Return [X, Y] of the center of cell containing provided text 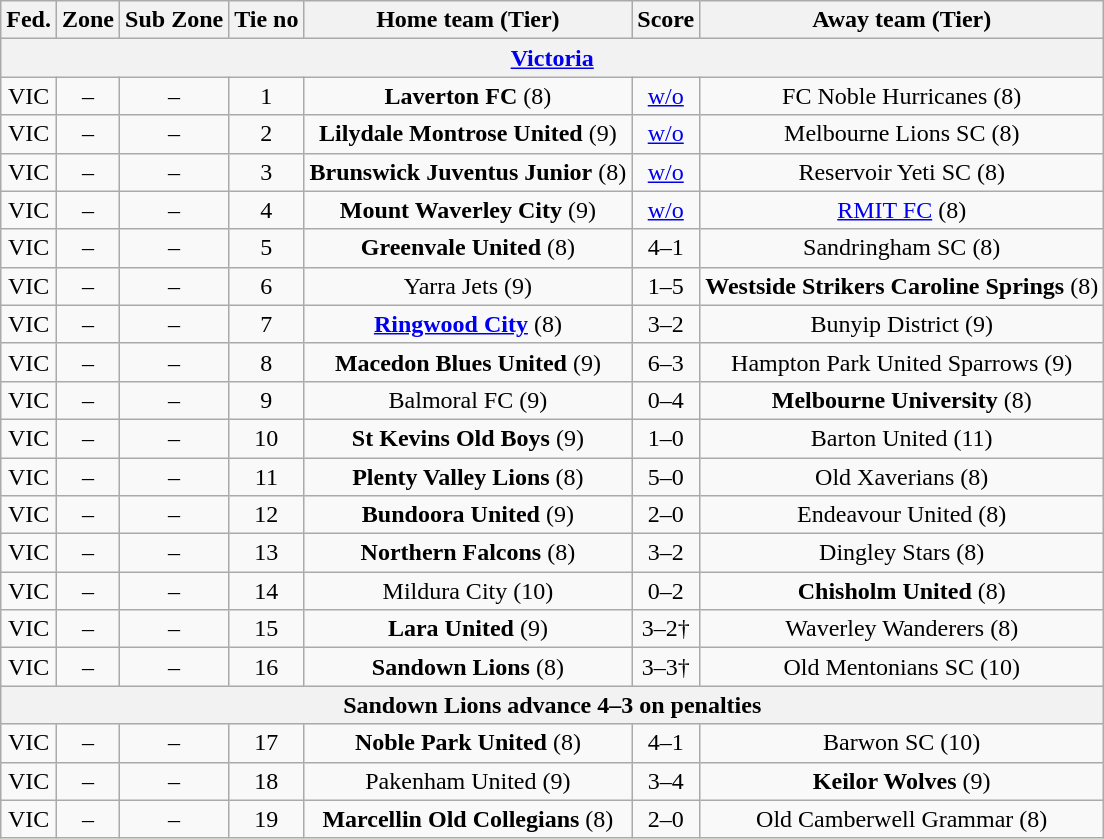
13 [266, 553]
1–0 [666, 438]
Barton United (11) [902, 438]
2 [266, 134]
6–3 [666, 362]
Waverley Wanderers (8) [902, 629]
Melbourne Lions SC (8) [902, 134]
Old Mentonians SC (10) [902, 667]
1 [266, 96]
Sandown Lions advance 4–3 on penalties [552, 705]
Bundoora United (9) [468, 515]
Northern Falcons (8) [468, 553]
3 [266, 172]
Zone [88, 20]
Sandown Lions (8) [468, 667]
St Kevins Old Boys (9) [468, 438]
Hampton Park United Sparrows (9) [902, 362]
Noble Park United (8) [468, 743]
16 [266, 667]
6 [266, 286]
Pakenham United (9) [468, 781]
18 [266, 781]
Away team (Tier) [902, 20]
Keilor Wolves (9) [902, 781]
0–4 [666, 400]
Plenty Valley Lions (8) [468, 477]
Sub Zone [174, 20]
Old Xaverians (8) [902, 477]
Mount Waverley City (9) [468, 210]
3–3† [666, 667]
5–0 [666, 477]
Laverton FC (8) [468, 96]
Sandringham SC (8) [902, 248]
14 [266, 591]
Tie no [266, 20]
8 [266, 362]
Barwon SC (10) [902, 743]
3–4 [666, 781]
Fed. [29, 20]
Balmoral FC (9) [468, 400]
5 [266, 248]
Bunyip District (9) [902, 324]
Dingley Stars (8) [902, 553]
10 [266, 438]
RMIT FC (8) [902, 210]
Yarra Jets (9) [468, 286]
0–2 [666, 591]
15 [266, 629]
Mildura City (10) [468, 591]
9 [266, 400]
Home team (Tier) [468, 20]
Chisholm United (8) [902, 591]
7 [266, 324]
17 [266, 743]
Endeavour United (8) [902, 515]
Macedon Blues United (9) [468, 362]
Ringwood City (8) [468, 324]
Lara United (9) [468, 629]
11 [266, 477]
Greenvale United (8) [468, 248]
Score [666, 20]
4 [266, 210]
19 [266, 819]
Reservoir Yeti SC (8) [902, 172]
Marcellin Old Collegians (8) [468, 819]
3–2† [666, 629]
1–5 [666, 286]
Victoria [552, 58]
Westside Strikers Caroline Springs (8) [902, 286]
Lilydale Montrose United (9) [468, 134]
Old Camberwell Grammar (8) [902, 819]
Melbourne University (8) [902, 400]
FC Noble Hurricanes (8) [902, 96]
12 [266, 515]
Brunswick Juventus Junior (8) [468, 172]
